Capture the cell that displays the provided text and extract its [X, Y] central coordinate. 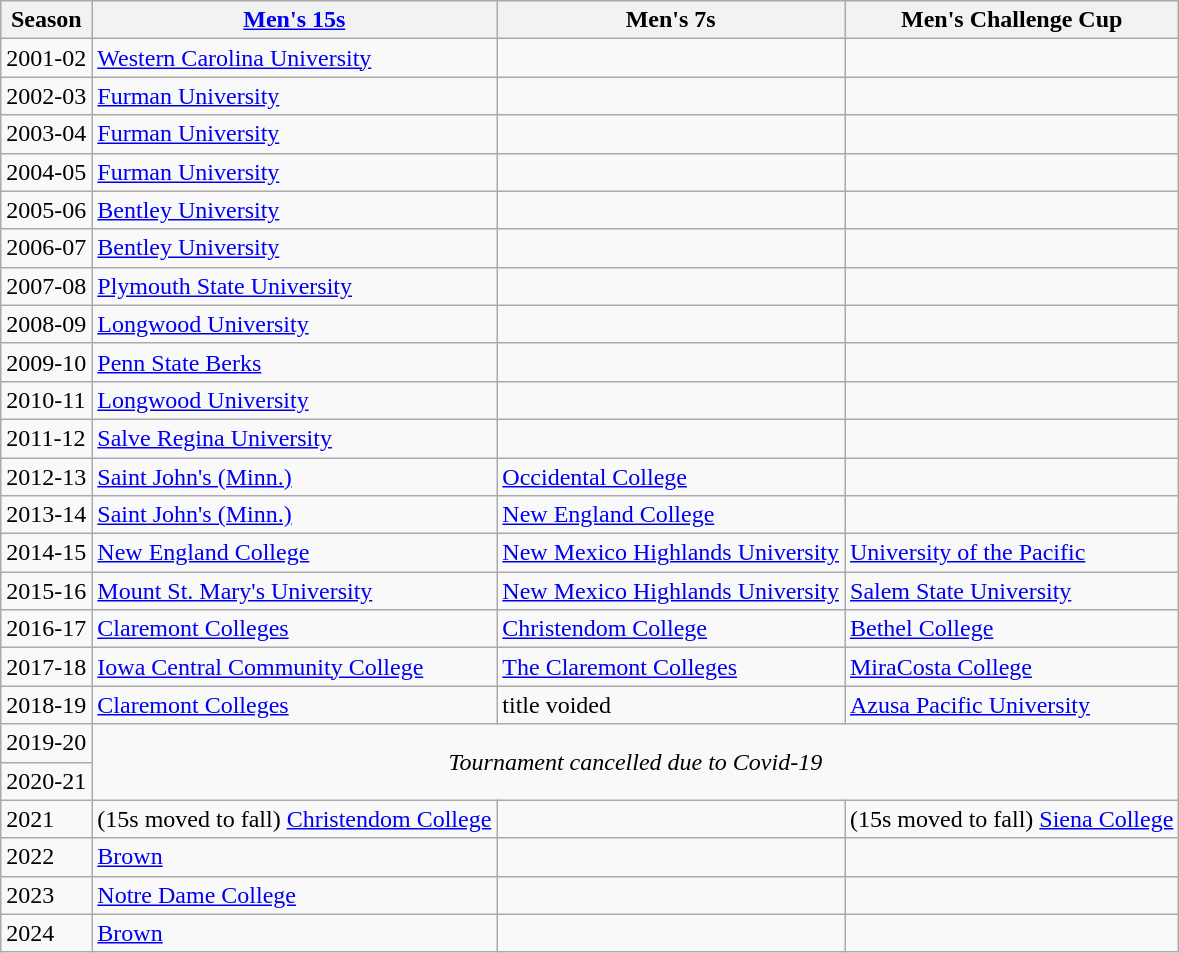
2019-20 [46, 743]
The Claremont Colleges [671, 667]
Mount St. Mary's University [294, 591]
2001-02 [46, 58]
2009-10 [46, 362]
2018-19 [46, 705]
2017-18 [46, 667]
2020-21 [46, 781]
(15s moved to fall) Christendom College [294, 819]
(15s moved to fall) Siena College [1011, 819]
2021 [46, 819]
2014-15 [46, 553]
Bethel College [1011, 629]
2016-17 [46, 629]
Iowa Central Community College [294, 667]
Salve Regina University [294, 438]
2004-05 [46, 172]
2002-03 [46, 96]
Azusa Pacific University [1011, 705]
Season [46, 20]
2013-14 [46, 515]
2023 [46, 895]
2012-13 [46, 477]
2007-08 [46, 286]
Penn State Berks [294, 362]
2024 [46, 933]
Christendom College [671, 629]
Men's 15s [294, 20]
2010-11 [46, 400]
2022 [46, 857]
2006-07 [46, 248]
Men's Challenge Cup [1011, 20]
Salem State University [1011, 591]
2005-06 [46, 210]
Plymouth State University [294, 286]
2003-04 [46, 134]
Notre Dame College [294, 895]
2008-09 [46, 324]
Men's 7s [671, 20]
Occidental College [671, 477]
2011-12 [46, 438]
MiraCosta College [1011, 667]
University of the Pacific [1011, 553]
Western Carolina University [294, 58]
2015-16 [46, 591]
Tournament cancelled due to Covid-19 [636, 762]
title voided [671, 705]
